Provide the (x, y) coordinate of the cell's center where the given text is located.  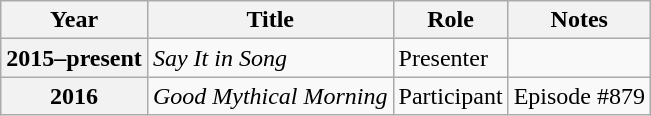
Role (450, 20)
Presenter (450, 58)
Good Mythical Morning (270, 96)
2016 (74, 96)
Year (74, 20)
2015–present (74, 58)
Title (270, 20)
Say It in Song (270, 58)
Notes (579, 20)
Participant (450, 96)
Episode #879 (579, 96)
